Output the [X, Y] coordinate of the center of the cell containing the given text.  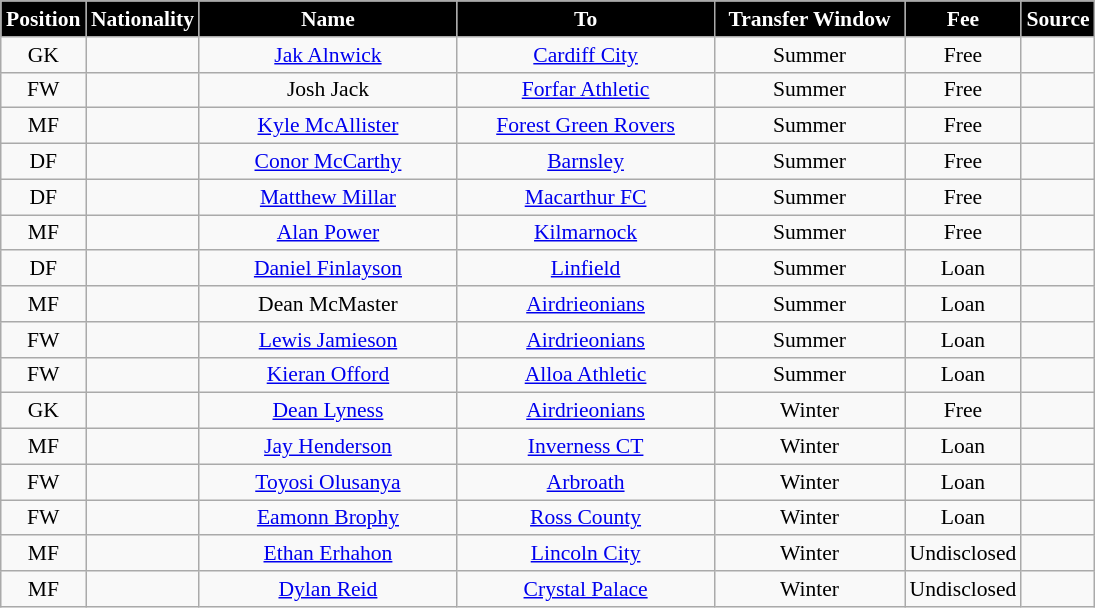
Linfield [586, 269]
Kieran Offord [328, 375]
Name [328, 19]
Crystal Palace [586, 589]
Jay Henderson [328, 447]
Kyle McAllister [328, 126]
Matthew Millar [328, 197]
Lewis Jamieson [328, 340]
Ethan Erhahon [328, 554]
Jak Alnwick [328, 55]
Lincoln City [586, 554]
Forfar Athletic [586, 90]
Conor McCarthy [328, 162]
Eamonn Brophy [328, 518]
Josh Jack [328, 90]
Cardiff City [586, 55]
Dean McMaster [328, 304]
Arbroath [586, 482]
Toyosi Olusanya [328, 482]
Kilmarnock [586, 233]
Barnsley [586, 162]
Nationality [142, 19]
Daniel Finlayson [328, 269]
Alloa Athletic [586, 375]
Dylan Reid [328, 589]
Fee [964, 19]
Position [44, 19]
Macarthur FC [586, 197]
Ross County [586, 518]
Dean Lyness [328, 411]
Inverness CT [586, 447]
Forest Green Rovers [586, 126]
To [586, 19]
Source [1058, 19]
Transfer Window [809, 19]
Alan Power [328, 233]
